Extract the (x, y) coordinate from the center of the cell holding the provided text.  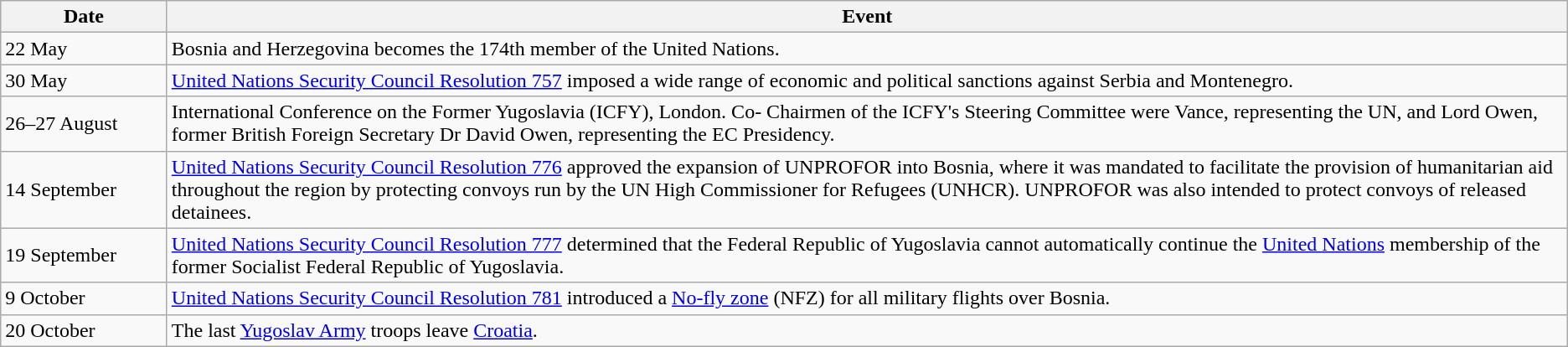
26–27 August (84, 124)
14 September (84, 189)
United Nations Security Council Resolution 757 imposed a wide range of economic and political sanctions against Serbia and Montenegro. (867, 80)
9 October (84, 298)
The last Yugoslav Army troops leave Croatia. (867, 330)
Date (84, 17)
Bosnia and Herzegovina becomes the 174th member of the United Nations. (867, 49)
19 September (84, 255)
20 October (84, 330)
30 May (84, 80)
22 May (84, 49)
Event (867, 17)
United Nations Security Council Resolution 781 introduced a No-fly zone (NFZ) for all military flights over Bosnia. (867, 298)
